Capture the cell that displays the provided text and extract its (x, y) central coordinate. 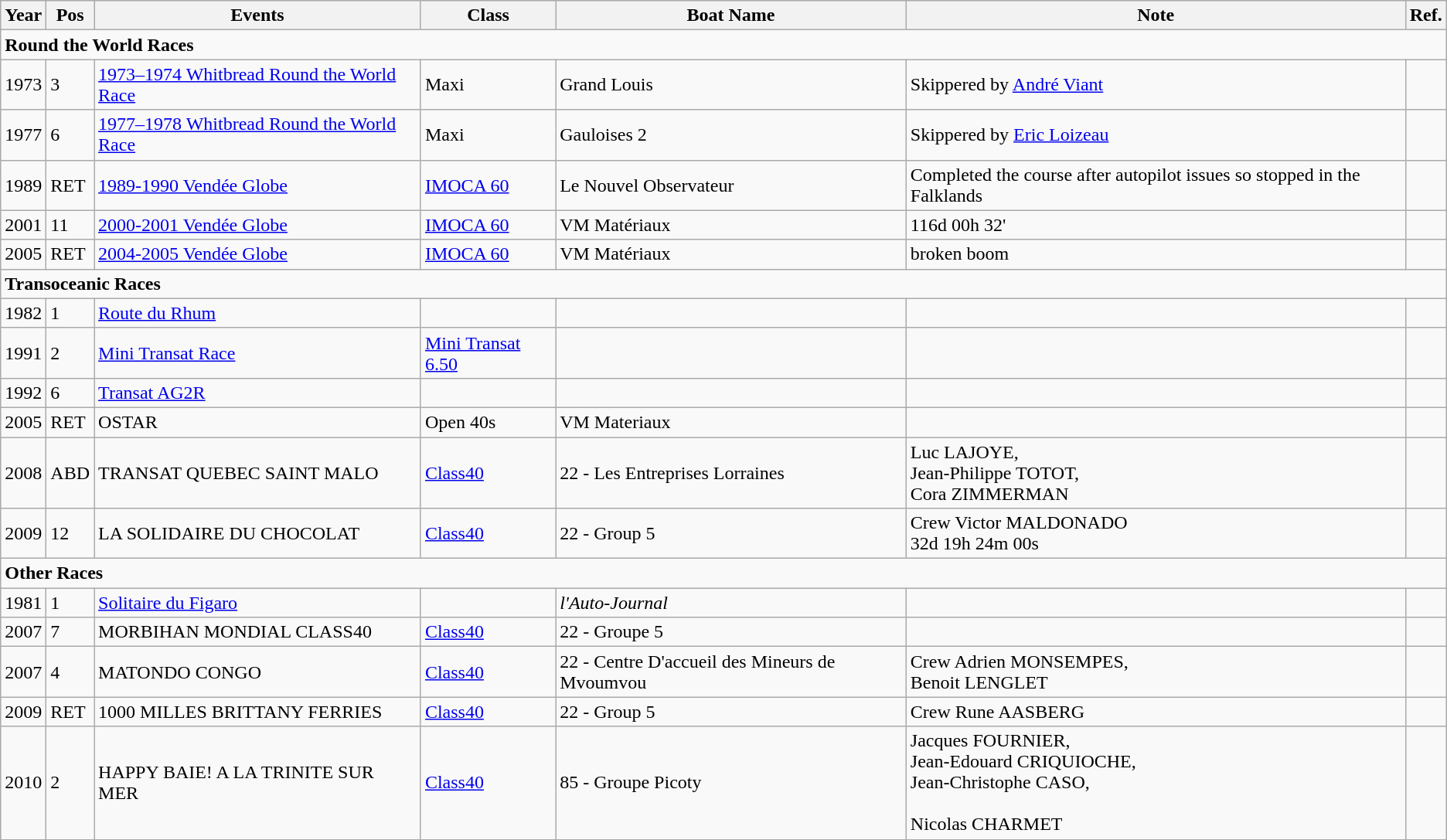
Round the World Races (723, 45)
Crew Victor MALDONADO32d 19h 24m 00s (1156, 533)
2008 (23, 473)
2004-2005 Vendée Globe (258, 254)
22 - Les Entreprises Lorraines (731, 473)
Mini Transat 6.50 (488, 352)
Transat AG2R (258, 393)
Pos (70, 15)
22 - Centre D'accueil des Mineurs de Mvoumvou (731, 672)
Skippered by André Viant (1156, 85)
VM Materiaux (731, 422)
Class (488, 15)
l'Auto-Journal (731, 603)
1973–1974 Whitbread Round the World Race (258, 85)
1977 (23, 134)
broken boom (1156, 254)
Mini Transat Race (258, 352)
TRANSAT QUEBEC SAINT MALO (258, 473)
LA SOLIDAIRE DU CHOCOLAT (258, 533)
1991 (23, 352)
1977–1978 Whitbread Round the World Race (258, 134)
Ref. (1425, 15)
Route du Rhum (258, 313)
ABD (70, 473)
Events (258, 15)
2001 (23, 225)
MORBIHAN MONDIAL CLASS40 (258, 632)
12 (70, 533)
Year (23, 15)
4 (70, 672)
11 (70, 225)
Crew Rune AASBERG (1156, 712)
3 (70, 85)
1992 (23, 393)
1982 (23, 313)
OSTAR (258, 422)
2010 (23, 783)
HAPPY BAIE! A LA TRINITE SUR MER (258, 783)
2000-2001 Vendée Globe (258, 225)
1989 (23, 185)
Boat Name (731, 15)
Solitaire du Figaro (258, 603)
Grand Louis (731, 85)
Crew Adrien MONSEMPES,Benoit LENGLET (1156, 672)
1973 (23, 85)
Note (1156, 15)
MATONDO CONGO (258, 672)
Transoceanic Races (723, 284)
116d 00h 32' (1156, 225)
1000 MILLES BRITTANY FERRIES (258, 712)
Jacques FOURNIER,Jean-Edouard CRIQUIOCHE,Jean-Christophe CASO,Nicolas CHARMET (1156, 783)
Skippered by Eric Loizeau (1156, 134)
Open 40s (488, 422)
1981 (23, 603)
Gauloises 2 (731, 134)
22 - Groupe 5 (731, 632)
Luc LAJOYE,Jean-Philippe TOTOT,Cora ZIMMERMAN (1156, 473)
7 (70, 632)
85 - Groupe Picoty (731, 783)
Completed the course after autopilot issues so stopped in the Falklands (1156, 185)
1989-1990 Vendée Globe (258, 185)
Other Races (723, 573)
Le Nouvel Observateur (731, 185)
